From the cell containing the given text, extract its center point as (x, y) coordinate. 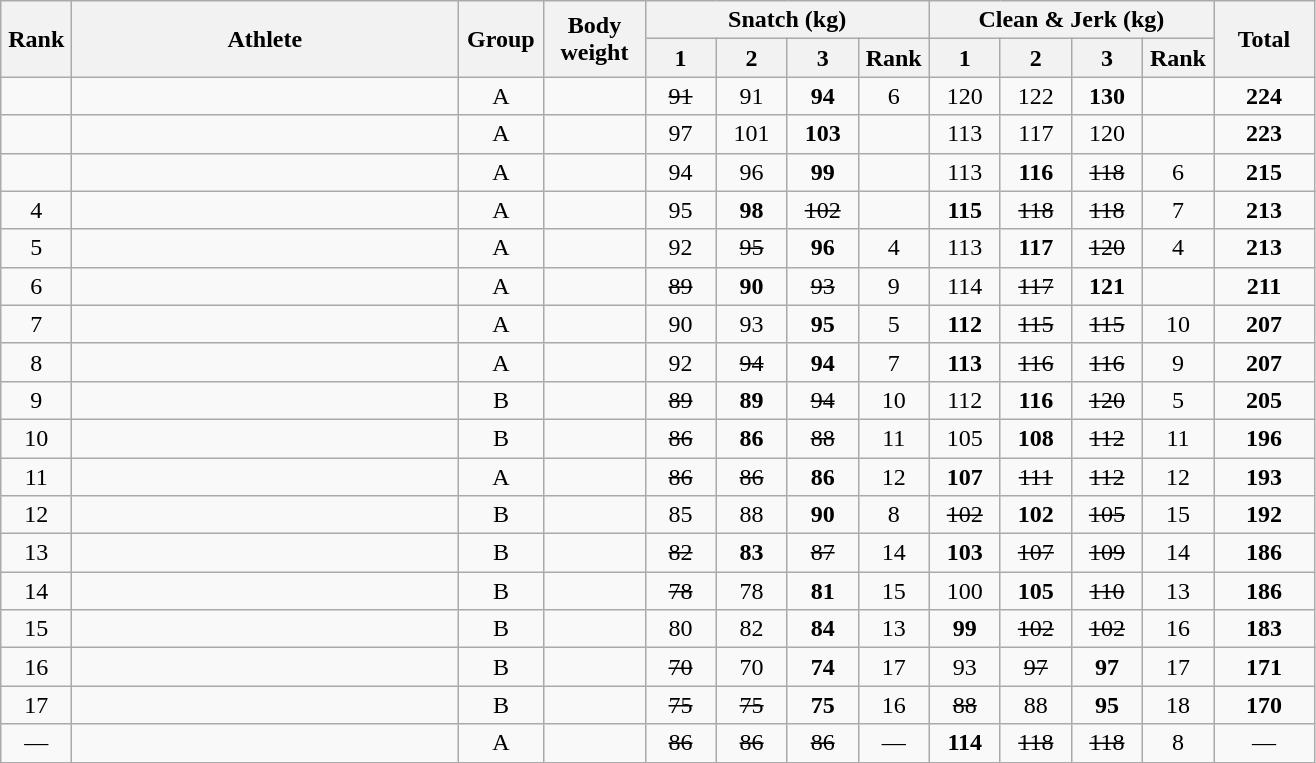
74 (822, 667)
192 (1264, 515)
111 (1036, 477)
18 (1178, 705)
109 (1106, 553)
Snatch (kg) (787, 20)
81 (822, 591)
98 (752, 210)
Athlete (265, 39)
87 (822, 553)
Group (501, 39)
215 (1264, 172)
170 (1264, 705)
Total (1264, 39)
224 (1264, 96)
205 (1264, 400)
100 (964, 591)
121 (1106, 286)
101 (752, 134)
83 (752, 553)
130 (1106, 96)
108 (1036, 438)
223 (1264, 134)
193 (1264, 477)
211 (1264, 286)
84 (822, 629)
171 (1264, 667)
196 (1264, 438)
80 (680, 629)
Clean & Jerk (kg) (1071, 20)
122 (1036, 96)
110 (1106, 591)
Body weight (594, 39)
183 (1264, 629)
85 (680, 515)
